Provide the [x, y] coordinate of the cell's center where the given text is located.  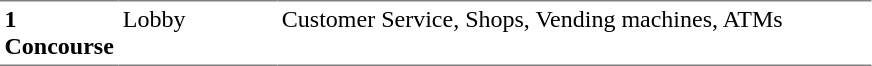
Customer Service, Shops, Vending machines, ATMs [574, 33]
1Concourse [59, 33]
Lobby [198, 33]
